From the cell containing the given text, extract its center point as [x, y] coordinate. 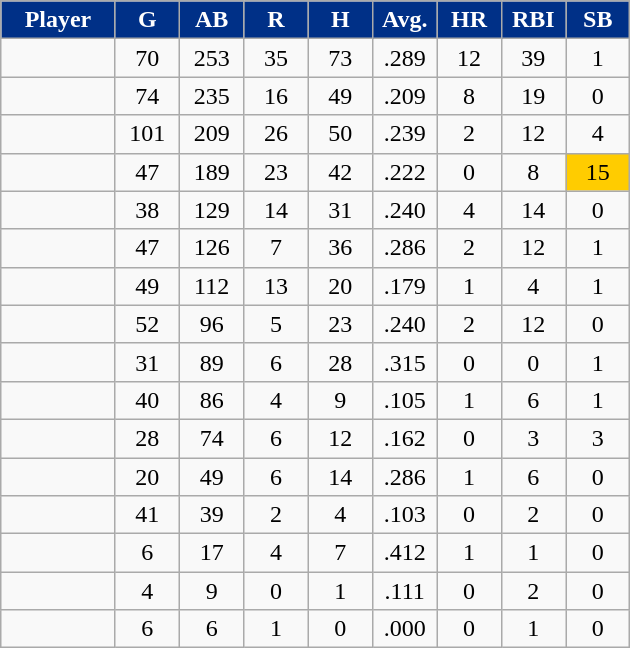
5 [276, 324]
96 [211, 324]
.103 [404, 515]
253 [211, 58]
112 [211, 286]
41 [147, 515]
.000 [404, 629]
.289 [404, 58]
52 [147, 324]
235 [211, 96]
.412 [404, 553]
89 [211, 362]
.111 [404, 591]
38 [147, 210]
Player [58, 20]
19 [533, 96]
.179 [404, 286]
73 [340, 58]
HR [469, 20]
17 [211, 553]
16 [276, 96]
AB [211, 20]
50 [340, 134]
129 [211, 210]
70 [147, 58]
13 [276, 286]
40 [147, 400]
42 [340, 172]
126 [211, 248]
SB [598, 20]
.162 [404, 438]
209 [211, 134]
Avg. [404, 20]
.239 [404, 134]
15 [598, 172]
86 [211, 400]
R [276, 20]
.222 [404, 172]
26 [276, 134]
35 [276, 58]
101 [147, 134]
.209 [404, 96]
36 [340, 248]
.315 [404, 362]
RBI [533, 20]
.105 [404, 400]
H [340, 20]
189 [211, 172]
G [147, 20]
